Identify which cell holds the provided text, then report its (X, Y) central coordinate. 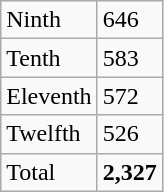
583 (130, 58)
572 (130, 96)
Twelfth (49, 134)
646 (130, 20)
Tenth (49, 58)
526 (130, 134)
Total (49, 172)
Ninth (49, 20)
2,327 (130, 172)
Eleventh (49, 96)
